Provide the (X, Y) coordinate of the cell's center where the given text is located.  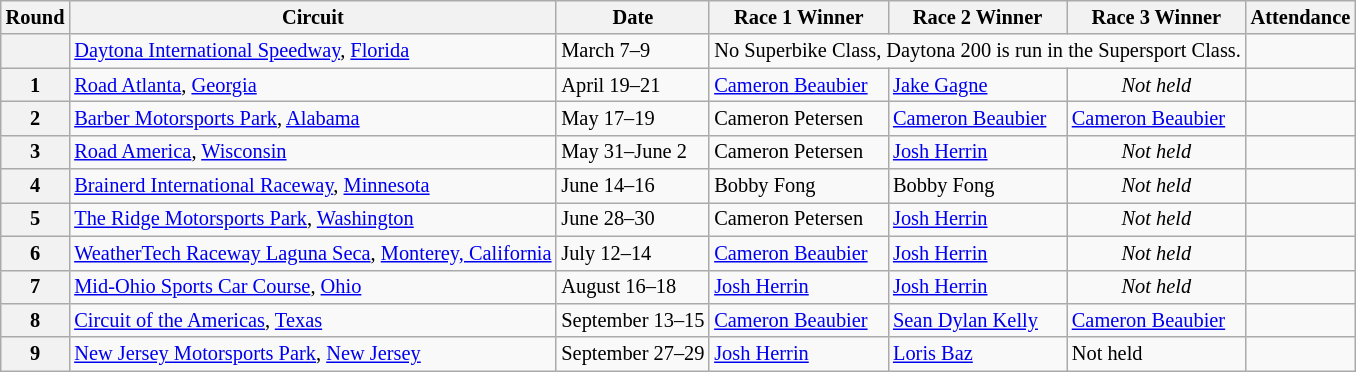
Sean Dylan Kelly (978, 320)
April 19–21 (632, 85)
Road America, Wisconsin (312, 152)
Circuit of the Americas, Texas (312, 320)
New Jersey Motorsports Park, New Jersey (312, 354)
Daytona International Speedway, Florida (312, 51)
1 (36, 85)
September 27–29 (632, 354)
September 13–15 (632, 320)
May 31–June 2 (632, 152)
May 17–19 (632, 118)
7 (36, 287)
4 (36, 186)
9 (36, 354)
2 (36, 118)
Round (36, 17)
No Superbike Class, Daytona 200 is run in the Supersport Class. (977, 51)
Date (632, 17)
Attendance (1300, 17)
The Ridge Motorsports Park, Washington (312, 219)
Loris Baz (978, 354)
WeatherTech Raceway Laguna Seca, Monterey, California (312, 253)
5 (36, 219)
8 (36, 320)
June 14–16 (632, 186)
3 (36, 152)
August 16–18 (632, 287)
March 7–9 (632, 51)
July 12–14 (632, 253)
Circuit (312, 17)
6 (36, 253)
Barber Motorsports Park, Alabama (312, 118)
June 28–30 (632, 219)
Jake Gagne (978, 85)
Race 2 Winner (978, 17)
Brainerd International Raceway, Minnesota (312, 186)
Race 3 Winner (1156, 17)
Road Atlanta, Georgia (312, 85)
Race 1 Winner (798, 17)
Mid-Ohio Sports Car Course, Ohio (312, 287)
